Extract the (X, Y) coordinate from the center of the cell holding the provided text.  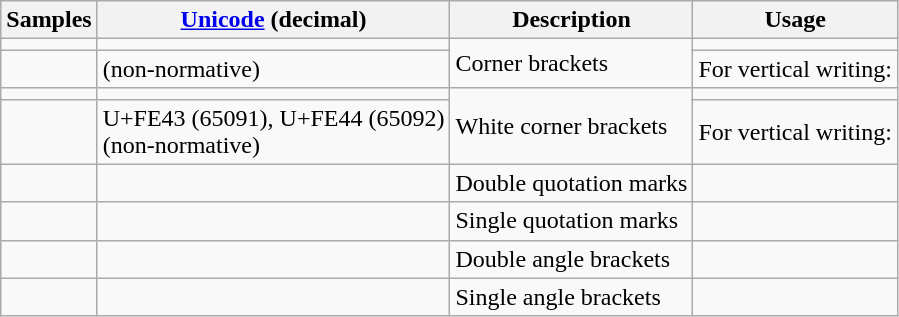
Single quotation marks (572, 221)
White corner brackets (572, 126)
Corner brackets (572, 64)
U+FE43 (65091), U+FE44 (65092)(non-normative) (274, 132)
Usage (795, 20)
Double quotation marks (572, 183)
Samples (49, 20)
Description (572, 20)
Single angle brackets (572, 297)
Double angle brackets (572, 259)
(non-normative) (274, 69)
Unicode (decimal) (274, 20)
